Return the (X, Y) coordinate for the center point of the cell that contains the specified text.  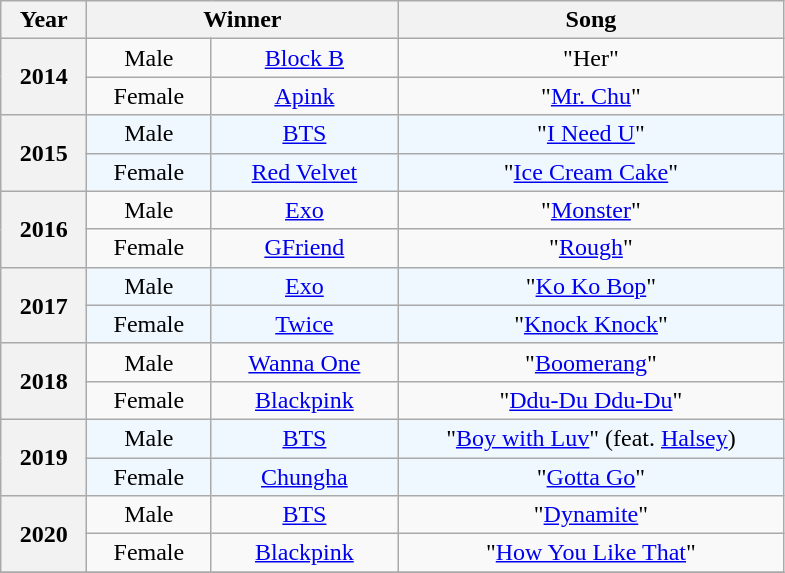
"Dynamite" (591, 515)
Twice (304, 324)
"Boomerang" (591, 362)
2018 (44, 381)
"Monster" (591, 210)
Chungha (304, 477)
"Her" (591, 58)
"Boy with Luv" (feat. Halsey) (591, 438)
2014 (44, 77)
"Gotta Go" (591, 477)
Winner (242, 20)
GFriend (304, 248)
2020 (44, 534)
2015 (44, 153)
Apink (304, 96)
Block B (304, 58)
Song (591, 20)
2019 (44, 457)
Red Velvet (304, 172)
"Mr. Chu" (591, 96)
"Ko Ko Bop" (591, 286)
Wanna One (304, 362)
"I Need U" (591, 134)
"Knock Knock" (591, 324)
"Rough" (591, 248)
Year (44, 20)
"Ddu-Du Ddu-Du" (591, 400)
"Ice Cream Cake" (591, 172)
"How You Like That" (591, 553)
2016 (44, 229)
2017 (44, 305)
